Find where the given text appears and provide that cell's center as [X, Y] coordinate. 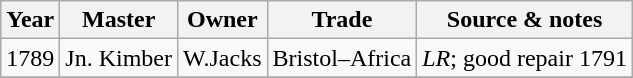
LR; good repair 1791 [525, 58]
Year [30, 20]
Source & notes [525, 20]
Owner [223, 20]
1789 [30, 58]
W.Jacks [223, 58]
Bristol–Africa [342, 58]
Master [119, 20]
Jn. Kimber [119, 58]
Trade [342, 20]
